From the cell containing the given text, extract its center point as (x, y) coordinate. 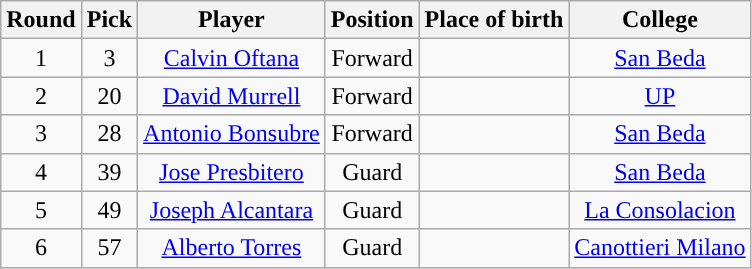
Canottieri Milano (660, 248)
Calvin Oftana (232, 58)
20 (109, 96)
Pick (109, 20)
Round (41, 20)
28 (109, 134)
Player (232, 20)
Place of birth (494, 20)
6 (41, 248)
5 (41, 210)
2 (41, 96)
1 (41, 58)
Joseph Alcantara (232, 210)
UP (660, 96)
4 (41, 172)
Jose Presbitero (232, 172)
Antonio Bonsubre (232, 134)
College (660, 20)
49 (109, 210)
David Murrell (232, 96)
La Consolacion (660, 210)
39 (109, 172)
Position (372, 20)
Alberto Torres (232, 248)
57 (109, 248)
